Return the (x, y) coordinate for the center point of the cell that contains the specified text.  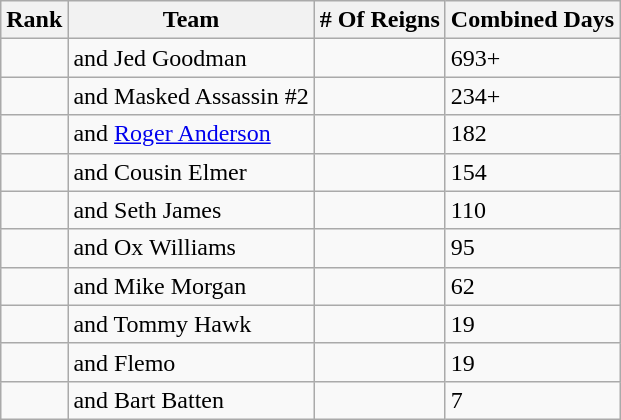
and Masked Assassin #2 (191, 96)
62 (532, 286)
and Cousin Elmer (191, 172)
182 (532, 134)
and Seth James (191, 210)
Team (191, 20)
234+ (532, 96)
and Flemo (191, 362)
154 (532, 172)
and Tommy Hawk (191, 324)
and Mike Morgan (191, 286)
and Roger Anderson (191, 134)
and Bart Batten (191, 400)
and Jed Goodman (191, 58)
Combined Days (532, 20)
110 (532, 210)
and Ox Williams (191, 248)
# Of Reigns (380, 20)
95 (532, 248)
Rank (34, 20)
7 (532, 400)
693+ (532, 58)
